Return (X, Y) of the center of cell containing provided text 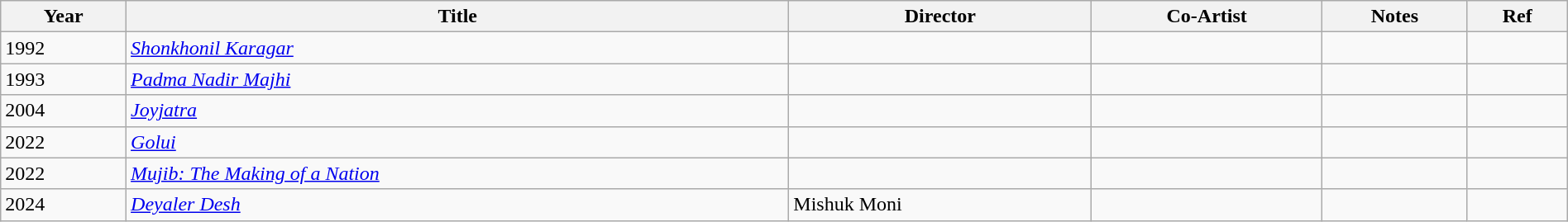
Joyjatra (458, 111)
1993 (64, 79)
Padma Nadir Majhi (458, 79)
Title (458, 17)
2004 (64, 111)
2024 (64, 205)
Mujib: The Making of a Nation (458, 173)
Director (940, 17)
Mishuk Moni (940, 205)
Year (64, 17)
Co-Artist (1207, 17)
Deyaler Desh (458, 205)
Golui (458, 142)
Notes (1394, 17)
1992 (64, 48)
Ref (1517, 17)
Shonkhonil Karagar (458, 48)
